Pinpoint the cell where the given text exists, returning its (x, y) midpoint coordinate. 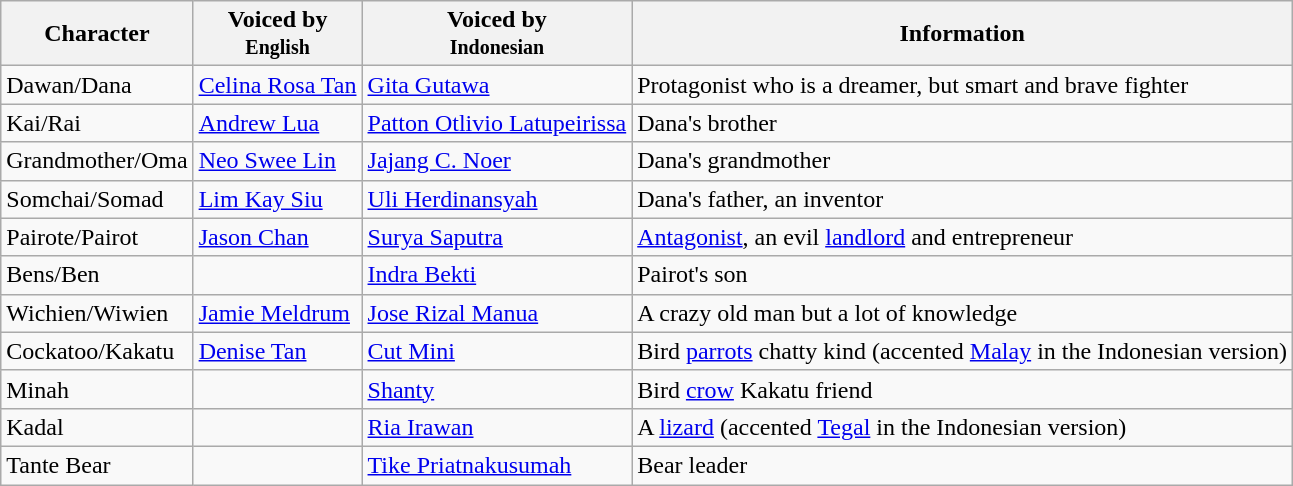
Uli Herdinansyah (497, 199)
Patton Otlivio Latupeirissa (497, 123)
Protagonist who is a dreamer, but smart and brave fighter (962, 85)
Information (962, 34)
Cockatoo/Kakatu (97, 351)
Wichien/Wiwien (97, 313)
Bear leader (962, 465)
Jason Chan (278, 237)
Gita Gutawa (497, 85)
Tante Bear (97, 465)
Minah (97, 389)
Bird crow Kakatu friend (962, 389)
Character (97, 34)
Bens/Ben (97, 275)
Kadal (97, 427)
Voiced by Indonesian (497, 34)
Jajang C. Noer (497, 161)
Dana's grandmother (962, 161)
Grandmother/Oma (97, 161)
Denise Tan (278, 351)
Cut Mini (497, 351)
Dana's brother (962, 123)
Antagonist, an evil landlord and entrepreneur (962, 237)
Voiced by English (278, 34)
Somchai/Somad (97, 199)
Ria Irawan (497, 427)
Celina Rosa Tan (278, 85)
Dawan/Dana (97, 85)
Tike Priatnakusumah (497, 465)
A lizard (accented Tegal in the Indonesian version) (962, 427)
Surya Saputra (497, 237)
Jamie Meldrum (278, 313)
Bird parrots chatty kind (accented Malay in the Indonesian version) (962, 351)
A crazy old man but a lot of knowledge (962, 313)
Neo Swee Lin (278, 161)
Kai/Rai (97, 123)
Lim Kay Siu (278, 199)
Andrew Lua (278, 123)
Shanty (497, 389)
Jose Rizal Manua (497, 313)
Pairot's son (962, 275)
Pairote/Pairot (97, 237)
Dana's father, an inventor (962, 199)
Indra Bekti (497, 275)
